For the text-containing cell, return its midpoint in (x, y) coordinate format. 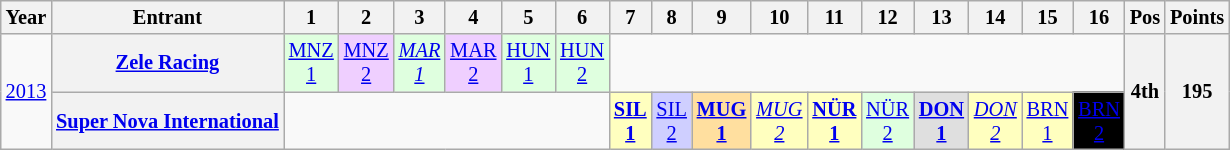
DON2 (996, 121)
Pos (1145, 17)
MNZ2 (366, 63)
5 (528, 17)
Year (26, 17)
4th (1145, 92)
13 (942, 17)
7 (630, 17)
SIL2 (672, 121)
14 (996, 17)
BRN1 (1048, 121)
9 (722, 17)
NÜR1 (834, 121)
NÜR2 (888, 121)
3 (420, 17)
HUN2 (582, 63)
DON1 (942, 121)
Points (1197, 17)
Entrant (167, 17)
2 (366, 17)
SIL1 (630, 121)
16 (1099, 17)
MUG1 (722, 121)
4 (473, 17)
6 (582, 17)
MAR2 (473, 63)
MNZ1 (312, 63)
12 (888, 17)
Zele Racing (167, 63)
1 (312, 17)
HUN1 (528, 63)
MAR1 (420, 63)
195 (1197, 92)
15 (1048, 17)
BRN2 (1099, 121)
8 (672, 17)
Super Nova International (167, 121)
2013 (26, 92)
MUG2 (779, 121)
11 (834, 17)
10 (779, 17)
